Determine the (x, y) coordinate at the center of the cell enclosing the given text.  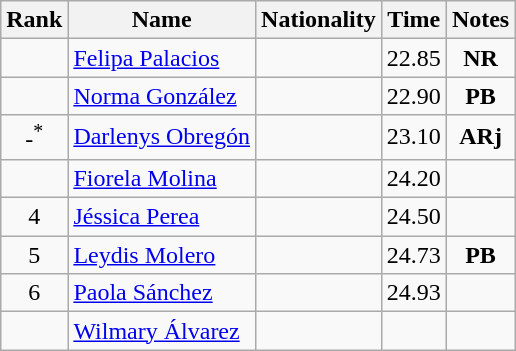
Leydis Molero (162, 255)
Time (414, 20)
6 (34, 293)
24.50 (414, 217)
23.10 (414, 138)
Rank (34, 20)
5 (34, 255)
Jéssica Perea (162, 217)
Fiorela Molina (162, 178)
Wilmary Álvarez (162, 331)
24.73 (414, 255)
Norma González (162, 96)
22.85 (414, 58)
4 (34, 217)
Name (162, 20)
-* (34, 138)
Nationality (319, 20)
Felipa Palacios (162, 58)
22.90 (414, 96)
ARj (480, 138)
Notes (480, 20)
NR (480, 58)
24.93 (414, 293)
Darlenys Obregón (162, 138)
Paola Sánchez (162, 293)
24.20 (414, 178)
